Search for the cell housing the specified text and yield its [x, y] center coordinate. 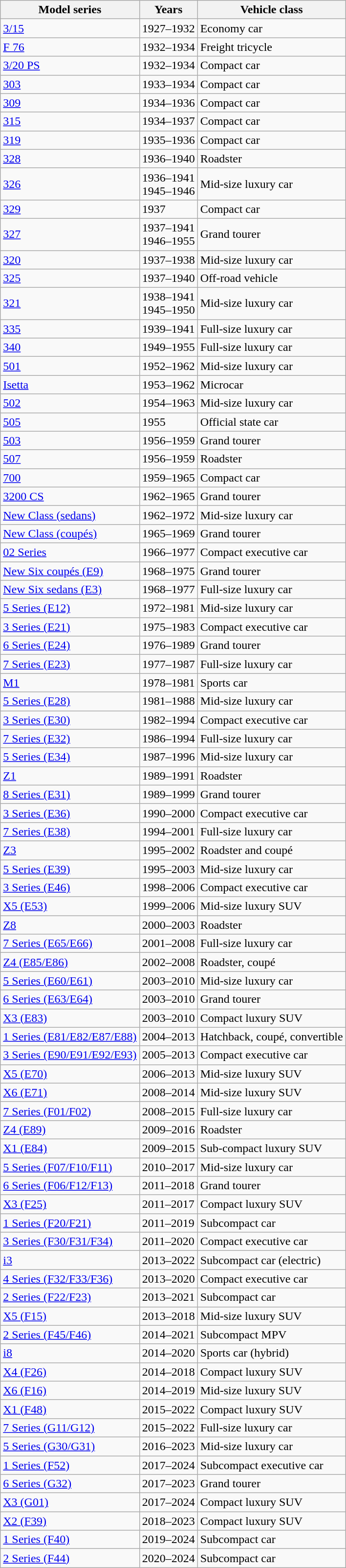
2018–2023 [168, 1521]
3/15 [70, 28]
1 Series (F52) [70, 1465]
Model series [70, 10]
2014–2018 [168, 1372]
340 [70, 347]
1976–1989 [168, 646]
M1 [70, 683]
6 Series (G32) [70, 1484]
2000–2003 [168, 925]
3 Series (E36) [70, 813]
Z4 (E85/E86) [70, 962]
1972–1981 [168, 608]
2001–2008 [168, 944]
1977–1987 [168, 664]
6 Series (E63/E64) [70, 999]
1927–1932 [168, 28]
2009–2015 [168, 1148]
501 [70, 366]
5 Series (G30/G31) [70, 1446]
X1 (F48) [70, 1409]
503 [70, 440]
1 Series (E81/E82/E87/E88) [70, 1037]
1935–1936 [168, 140]
2004–2013 [168, 1037]
2013–2021 [168, 1297]
1962–1965 [168, 496]
Microcar [272, 385]
5 Series (F07/F10/F11) [70, 1167]
1 Series (F20/F21) [70, 1223]
2013–2022 [168, 1260]
X5 (E53) [70, 906]
2019–2024 [168, 1540]
1936–1940 [168, 159]
1978–1981 [168, 683]
2009–2016 [168, 1130]
i8 [70, 1353]
Z4 (E89) [70, 1130]
Roadster, coupé [272, 962]
2008–2014 [168, 1092]
3 Series (E30) [70, 720]
Z8 [70, 925]
327 [70, 234]
2010–2017 [168, 1167]
5 Series (E34) [70, 757]
2 Series (F22/F23) [70, 1297]
Subcompact executive car [272, 1465]
5 Series (E12) [70, 608]
1994–2001 [168, 831]
3/20 PS [70, 66]
1959–1965 [168, 478]
335 [70, 329]
2 Series (F45/F46) [70, 1335]
7 Series (F01/F02) [70, 1111]
502 [70, 403]
F 76 [70, 47]
2008–2015 [168, 1111]
2011–2020 [168, 1242]
X3 (F25) [70, 1204]
321 [70, 303]
X2 (F39) [70, 1521]
New Six sedans (E3) [70, 590]
2017–2023 [168, 1484]
1981–1988 [168, 701]
1952–1962 [168, 366]
8 Series (E31) [70, 794]
5 Series (E39) [70, 869]
1949–1955 [168, 347]
1939–1941 [168, 329]
1937–19411946–1955 [168, 234]
Vehicle class [272, 10]
2 Series (F44) [70, 1558]
1934–1936 [168, 103]
2011–2019 [168, 1223]
X6 (F16) [70, 1390]
New Class (coupés) [70, 533]
1995–2003 [168, 869]
Sub-compact luxury SUV [272, 1148]
3 Series (E46) [70, 888]
303 [70, 84]
X3 (E83) [70, 1018]
328 [70, 159]
2011–2018 [168, 1186]
329 [70, 209]
315 [70, 121]
326 [70, 184]
1990–2000 [168, 813]
X3 (G01) [70, 1502]
Subcompact car (electric) [272, 1260]
02 Series [70, 552]
Subcompact MPV [272, 1335]
1989–1999 [168, 794]
Official state car [272, 422]
7 Series (G11/G12) [70, 1428]
2014–2021 [168, 1335]
6 Series (F06/F12/F13) [70, 1186]
Roadster and coupé [272, 850]
1937–1940 [168, 278]
2011–2017 [168, 1204]
1975–1983 [168, 627]
3 Series (E21) [70, 627]
X4 (F26) [70, 1372]
507 [70, 459]
2002–2008 [168, 962]
X6 (E71) [70, 1092]
1968–1975 [168, 571]
5 Series (E60/E61) [70, 981]
X5 (F15) [70, 1316]
1998–2006 [168, 888]
Isetta [70, 385]
1936–19411945–1946 [168, 184]
Sports car [272, 683]
1938–19411945–1950 [168, 303]
3 Series (E90/E91/E92/E93) [70, 1055]
1986–1994 [168, 738]
1933–1934 [168, 84]
i3 [70, 1260]
Off-road vehicle [272, 278]
5 Series (E28) [70, 701]
325 [70, 278]
1 Series (F40) [70, 1540]
Z1 [70, 776]
2020–2024 [168, 1558]
1937 [168, 209]
1937–1938 [168, 260]
1995–2002 [168, 850]
2014–2020 [168, 1353]
700 [70, 478]
320 [70, 260]
2013–2018 [168, 1316]
1989–1991 [168, 776]
1987–1996 [168, 757]
X5 (E70) [70, 1074]
Z3 [70, 850]
X1 (E84) [70, 1148]
1999–2006 [168, 906]
3 Series (F30/F31/F34) [70, 1242]
6 Series (E24) [70, 646]
319 [70, 140]
1968–1977 [168, 590]
2016–2023 [168, 1446]
309 [70, 103]
New Class (sedans) [70, 515]
1955 [168, 422]
1954–1963 [168, 403]
1966–1977 [168, 552]
7 Series (E65/E66) [70, 944]
1934–1937 [168, 121]
7 Series (E23) [70, 664]
1965–1969 [168, 533]
1953–1962 [168, 385]
Freight tricycle [272, 47]
2006–2013 [168, 1074]
Economy car [272, 28]
New Six coupés (E9) [70, 571]
Years [168, 10]
7 Series (E38) [70, 831]
2013–2020 [168, 1279]
7 Series (E32) [70, 738]
Sports car (hybrid) [272, 1353]
1962–1972 [168, 515]
2014–2019 [168, 1390]
2005–2013 [168, 1055]
3200 CS [70, 496]
505 [70, 422]
1982–1994 [168, 720]
4 Series (F32/F33/F36) [70, 1279]
Hatchback, coupé, convertible [272, 1037]
